Output the (X, Y) coordinate of the center of the cell containing the given text.  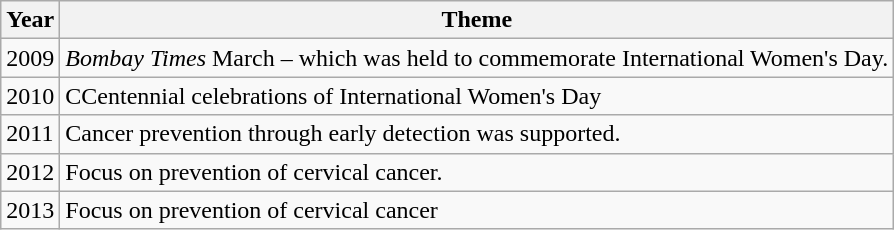
Year (30, 20)
Focus on prevention of cervical cancer. (477, 172)
Focus on prevention of cervical cancer (477, 210)
2010 (30, 96)
2013 (30, 210)
Bombay Times March – which was held to commemorate International Women's Day. (477, 58)
Theme (477, 20)
2011 (30, 134)
Cancer prevention through early detection was supported. (477, 134)
2009 (30, 58)
2012 (30, 172)
CCentennial celebrations of International Women's Day (477, 96)
